Extract the [X, Y] coordinate from the center of the cell holding the provided text.  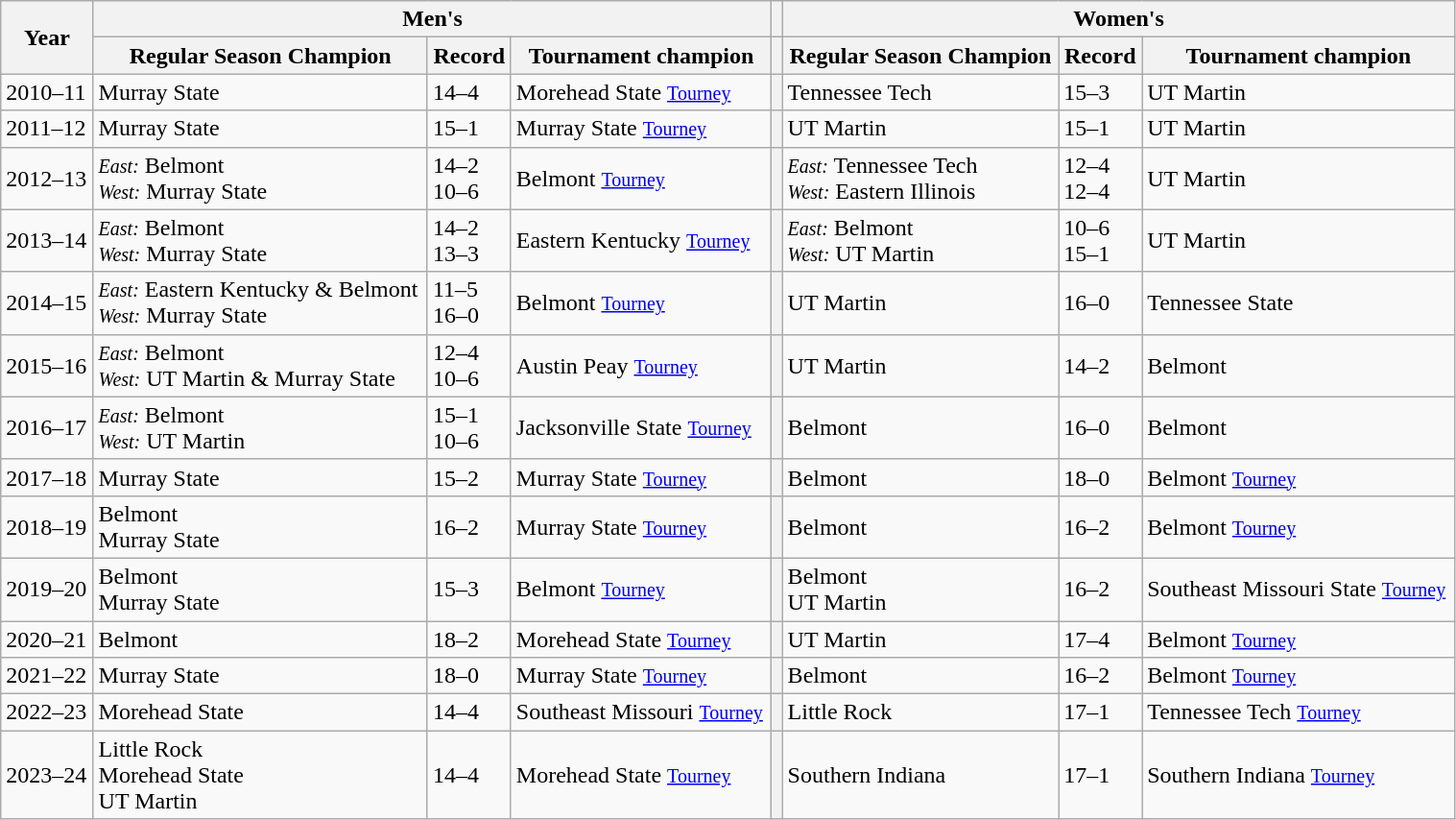
Southeast Missouri State Tourney [1299, 590]
2017–18 [47, 477]
Little Rock [920, 712]
Tennessee Tech [920, 92]
10–615–1 [1100, 240]
14–210–6 [468, 179]
Women's [1119, 19]
Jacksonville State Tourney [641, 428]
2018–19 [47, 526]
18–2 [468, 639]
14–2 [1100, 365]
2022–23 [47, 712]
Southeast Missouri Tourney [641, 712]
East: Tennessee TechWest: Eastern Illinois [920, 179]
11–516–0 [468, 303]
Southern Indiana Tourney [1299, 775]
Little RockMorehead StateUT Martin [260, 775]
Year [47, 37]
2015–16 [47, 365]
12–410–6 [468, 365]
2019–20 [47, 590]
East: BelmontWest: UT Martin & Murray State [260, 365]
2016–17 [47, 428]
Tennessee State [1299, 303]
2020–21 [47, 639]
2011–12 [47, 129]
15–2 [468, 477]
2014–15 [47, 303]
17–4 [1100, 639]
14–213–3 [468, 240]
Southern Indiana [920, 775]
Austin Peay Tourney [641, 365]
12–412–4 [1100, 179]
East: Eastern Kentucky & BelmontWest: Murray State [260, 303]
Morehead State [260, 712]
15–110–6 [468, 428]
2023–24 [47, 775]
2012–13 [47, 179]
2013–14 [47, 240]
2010–11 [47, 92]
Men's [432, 19]
BelmontUT Martin [920, 590]
Tennessee Tech Tourney [1299, 712]
Eastern Kentucky Tourney [641, 240]
2021–22 [47, 676]
